Determine the [X, Y] coordinate at the center of the cell enclosing the given text.  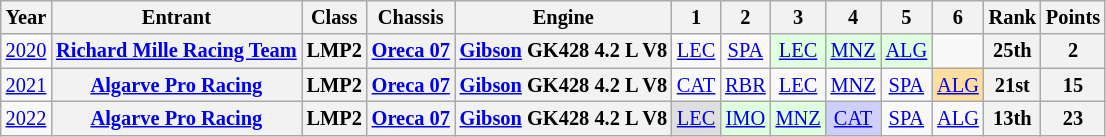
6 [958, 17]
1 [696, 17]
Rank [1012, 17]
Entrant [176, 17]
23 [1073, 118]
Engine [564, 17]
13th [1012, 118]
2022 [26, 118]
IMO [745, 118]
RBR [745, 85]
15 [1073, 85]
21st [1012, 85]
5 [907, 17]
Points [1073, 17]
Year [26, 17]
2021 [26, 85]
2020 [26, 51]
Class [334, 17]
4 [854, 17]
3 [798, 17]
25th [1012, 51]
Chassis [411, 17]
Richard Mille Racing Team [176, 51]
